Capture the cell that displays the provided text and extract its [X, Y] central coordinate. 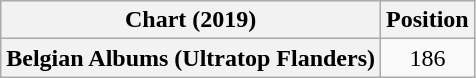
Position [428, 20]
186 [428, 58]
Chart (2019) [191, 20]
Belgian Albums (Ultratop Flanders) [191, 58]
